Output the (x, y) coordinate of the center of the cell containing the given text.  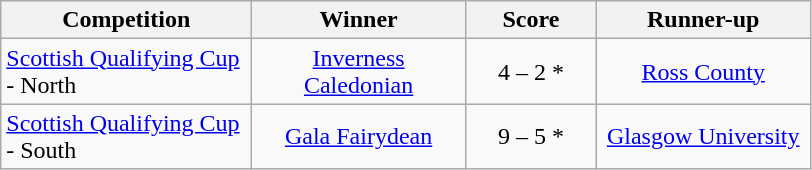
Winner (359, 20)
Gala Fairydean (359, 136)
Scottish Qualifying Cup - South (126, 136)
Glasgow University (703, 136)
Runner-up (703, 20)
Ross County (703, 72)
4 – 2 * (530, 72)
Score (530, 20)
Scottish Qualifying Cup - North (126, 72)
Competition (126, 20)
Inverness Caledonian (359, 72)
9 – 5 * (530, 136)
